Identify which cell holds the provided text, then report its (x, y) central coordinate. 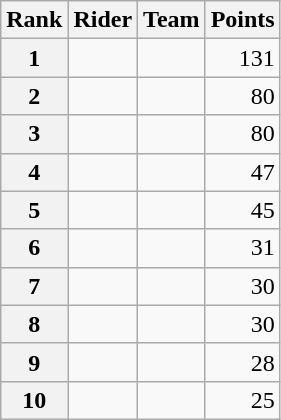
25 (242, 400)
47 (242, 172)
4 (34, 172)
9 (34, 362)
3 (34, 134)
7 (34, 286)
1 (34, 58)
28 (242, 362)
Points (242, 20)
2 (34, 96)
10 (34, 400)
8 (34, 324)
45 (242, 210)
Rank (34, 20)
131 (242, 58)
31 (242, 248)
5 (34, 210)
Rider (103, 20)
6 (34, 248)
Team (172, 20)
